Capture the cell that displays the provided text and extract its [X, Y] central coordinate. 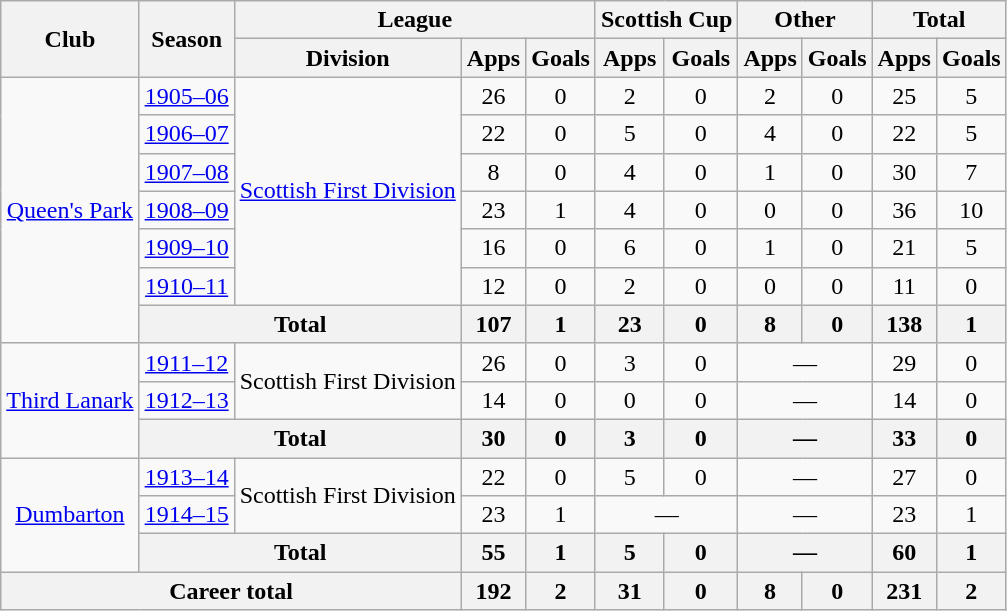
7 [971, 172]
League [414, 20]
25 [904, 96]
21 [904, 248]
Third Lanark [70, 400]
1913–14 [186, 477]
36 [904, 210]
1914–15 [186, 515]
Queen's Park [70, 210]
55 [493, 553]
Division [348, 58]
231 [904, 591]
1910–11 [186, 286]
11 [904, 286]
1907–08 [186, 172]
138 [904, 324]
6 [629, 248]
1912–13 [186, 400]
33 [904, 438]
107 [493, 324]
12 [493, 286]
27 [904, 477]
1906–07 [186, 134]
1909–10 [186, 248]
Career total [232, 591]
1908–09 [186, 210]
1905–06 [186, 96]
1911–12 [186, 362]
192 [493, 591]
Other [805, 20]
16 [493, 248]
31 [629, 591]
Club [70, 39]
60 [904, 553]
Season [186, 39]
10 [971, 210]
Scottish Cup [666, 20]
Dumbarton [70, 515]
29 [904, 362]
